Determine the [X, Y] coordinate at the center of the cell enclosing the given text.  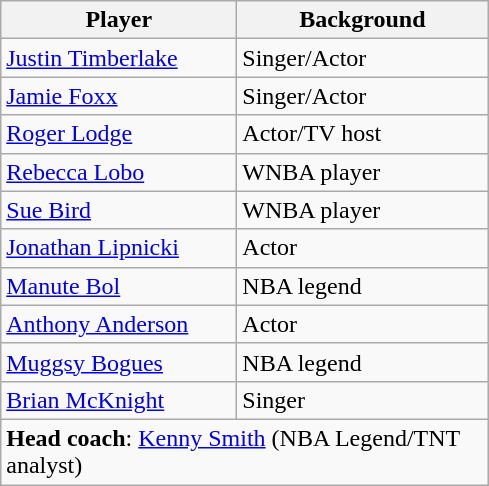
Actor/TV host [362, 134]
Jonathan Lipnicki [119, 248]
Jamie Foxx [119, 96]
Manute Bol [119, 286]
Brian McKnight [119, 400]
Justin Timberlake [119, 58]
Head coach: Kenny Smith (NBA Legend/TNT analyst) [244, 452]
Background [362, 20]
Singer [362, 400]
Anthony Anderson [119, 324]
Rebecca Lobo [119, 172]
Player [119, 20]
Sue Bird [119, 210]
Roger Lodge [119, 134]
Muggsy Bogues [119, 362]
